Find where the given text appears and provide that cell's center as (X, Y) coordinate. 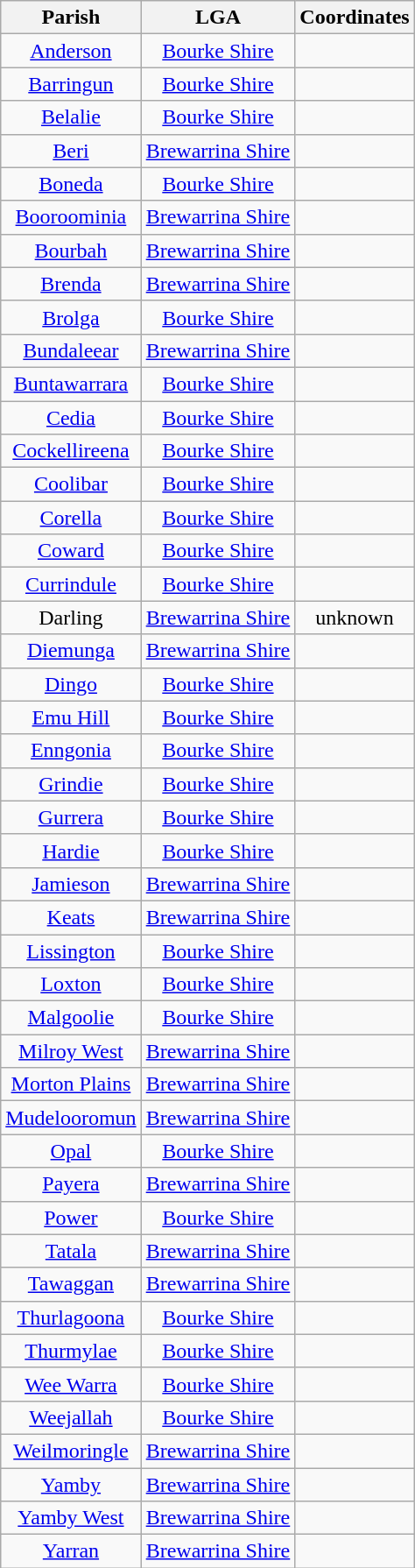
Darling (71, 618)
Boneda (71, 184)
Buntawarrara (71, 384)
Keats (71, 917)
Coolibar (71, 484)
LGA (218, 18)
Brenda (71, 284)
Grindie (71, 784)
Diemunga (71, 651)
Power (71, 1218)
Barringun (71, 84)
Coordinates (355, 18)
Milroy West (71, 1051)
Belalie (71, 117)
Cedia (71, 418)
Hardie (71, 851)
Tawaggan (71, 1284)
Corella (71, 518)
Anderson (71, 51)
Parish (71, 18)
Enngonia (71, 751)
Wee Warra (71, 1384)
Bundaleear (71, 350)
Morton Plains (71, 1084)
Tatala (71, 1251)
Loxton (71, 985)
Weilmoringle (71, 1451)
Beri (71, 151)
Mudelooromun (71, 1118)
Thurlagoona (71, 1317)
Dingo (71, 684)
Bourbah (71, 251)
unknown (355, 618)
Cockellireena (71, 451)
Booroominia (71, 217)
Lissington (71, 950)
Opal (71, 1151)
Payera (71, 1184)
Malgoolie (71, 1018)
Yamby West (71, 1518)
Jamieson (71, 884)
Brolga (71, 317)
Currindule (71, 584)
Yamby (71, 1485)
Emu Hill (71, 717)
Weejallah (71, 1417)
Thurmylae (71, 1351)
Gurrera (71, 817)
Coward (71, 551)
Yarran (71, 1551)
